Detect which cell encompasses the target text, then output its [x, y] center coordinate. 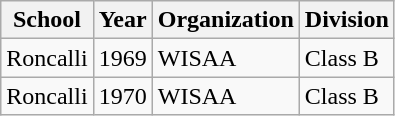
Year [122, 20]
Organization [226, 20]
1970 [122, 96]
1969 [122, 58]
School [47, 20]
Division [346, 20]
